Locate the cell with the specified text and output its (x, y) center coordinate. 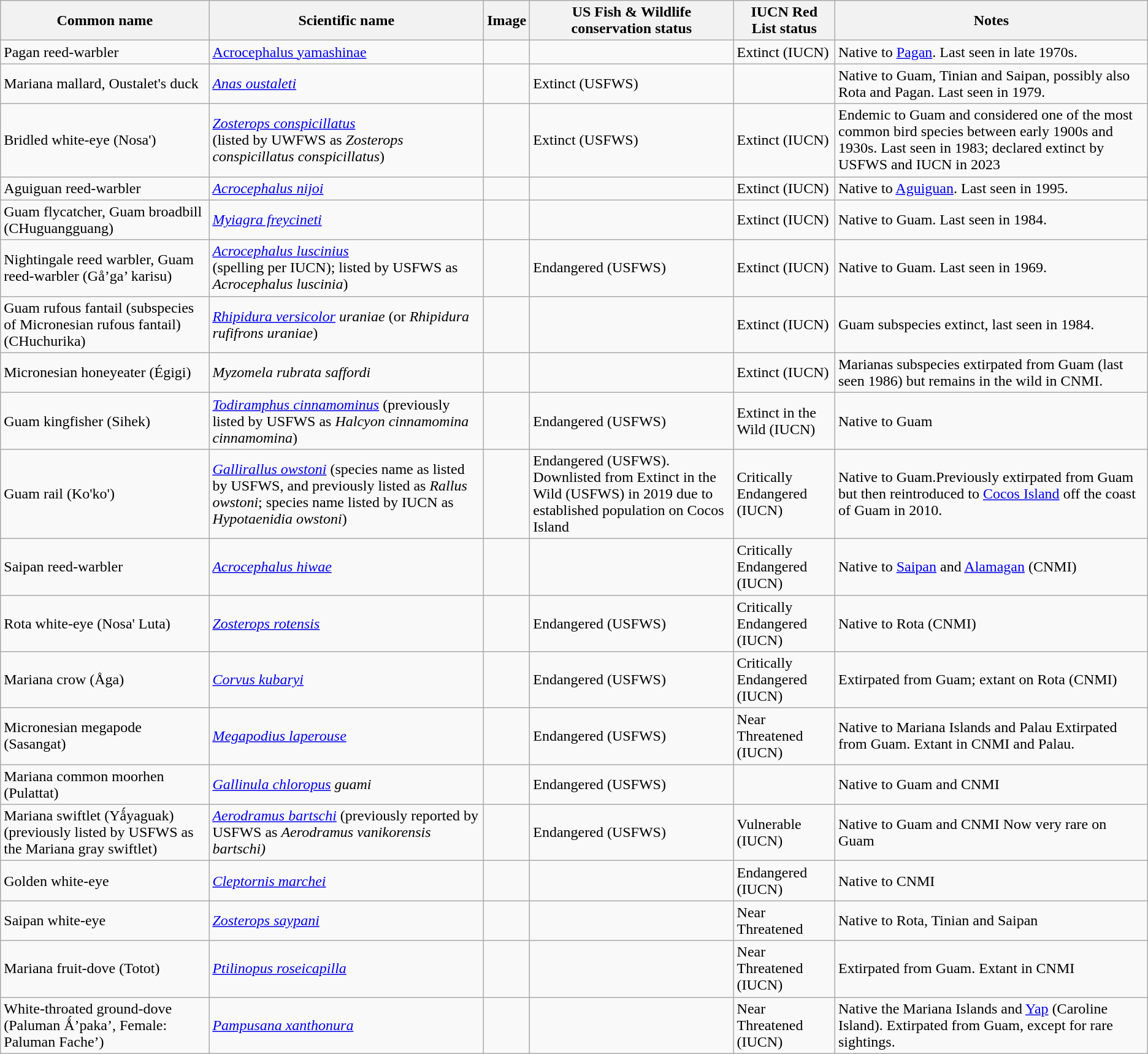
Cleptornis marchei (346, 880)
Acrocephalus luscinius(spelling per IUCN); listed by USFWS as Acrocephalus luscinia) (346, 268)
Image (507, 21)
Acrocephalus hiwae (346, 567)
Endangered (IUCN) (784, 880)
Aguiguan reed-warbler (105, 188)
Native to Pagan. Last seen in late 1970s. (991, 52)
Gallinula chloropus guami (346, 785)
Gallirallus owstoni (species name as listed by USFWS, and previously listed as Rallus owstoni; species name listed by IUCN as Hypotaenidia owstoni) (346, 494)
Ptilinopus roseicapilla (346, 969)
Mariana swiftlet (Yǻyaguak) (previously listed by USFWS as the Mariana gray swiftlet) (105, 833)
Mariana fruit-dove (Totot) (105, 969)
Native to Rota (CNMI) (991, 623)
Extinct in the Wild (IUCN) (784, 421)
Guam subspecies extinct, last seen in 1984. (991, 324)
Extirpated from Guam. Extant in CNMI (991, 969)
Mariana common moorhen (Pulattat) (105, 785)
Zosterops conspicillatus(listed by UWFWS as Zosterops conspicillatus conspicillatus) (346, 140)
Zosterops saypani (346, 921)
Aerodramus bartschi (previously reported by USFWS as Aerodramus vanikorensis bartschi) (346, 833)
Native to Saipan and Alamagan (CNMI) (991, 567)
Native to Guam (991, 421)
Scientific name (346, 21)
Micronesian honeyeater (Égigi) (105, 373)
Near Threatened (784, 921)
Megapodius laperouse (346, 736)
Guam rufous fantail (subspecies of Micronesian rufous fantail) (CHuchurika) (105, 324)
Pampusana xanthonura (346, 1025)
Rhipidura versicolor uraniae (or Rhipidura rufifrons uraniae) (346, 324)
Endangered (USFWS).Downlisted from Extinct in the Wild (USFWS) in 2019 due to established population on Cocos Island (632, 494)
US Fish & Wildlife conservation status (632, 21)
Mariana mallard, Oustalet's duck (105, 83)
Zosterops rotensis (346, 623)
Rota white-eye (Nosa' Luta) (105, 623)
Acrocephalus yamashinae (346, 52)
Native to CNMI (991, 880)
Notes (991, 21)
Bridled white-eye (Nosa') (105, 140)
Guam rail (Ko'ko') (105, 494)
Anas oustaleti (346, 83)
IUCN Red List status (784, 21)
White-throated ground-dove (Paluman Ǻ’paka’, Female: Paluman Fache’) (105, 1025)
Extirpated from Guam; extant on Rota (CNMI) (991, 680)
Guam flycatcher, Guam broadbill (CHuguangguang) (105, 220)
Golden white-eye (105, 880)
Micronesian megapode (Sasangat) (105, 736)
Native to Aguiguan. Last seen in 1995. (991, 188)
Pagan reed-warbler (105, 52)
Corvus kubaryi (346, 680)
Native the Mariana Islands and Yap (Caroline Island). Extirpated from Guam, except for rare sightings. (991, 1025)
Todiramphus cinnamominus (previously listed by USFWS as Halcyon cinnamomina cinnamomina) (346, 421)
Saipan reed-warbler (105, 567)
Nightingale reed warbler, Guam reed-warbler (Gå’ga’ karisu) (105, 268)
Native to Mariana Islands and Palau Extirpated from Guam. Extant in CNMI and Palau. (991, 736)
Native to Guam. Last seen in 1969. (991, 268)
Native to Guam, Tinian and Saipan, possibly also Rota and Pagan. Last seen in 1979. (991, 83)
Myiagra freycineti (346, 220)
Marianas subspecies extirpated from Guam (last seen 1986) but remains in the wild in CNMI. (991, 373)
Saipan white-eye (105, 921)
Native to Rota, Tinian and Saipan (991, 921)
Native to Guam and CNMI (991, 785)
Vulnerable (IUCN) (784, 833)
Mariana crow (Åga) (105, 680)
Native to Guam.Previously extirpated from Guam but then reintroduced to Cocos Island off the coast of Guam in 2010. (991, 494)
Native to Guam. Last seen in 1984. (991, 220)
Common name (105, 21)
Guam kingfisher (Sihek) (105, 421)
Myzomela rubrata saffordi (346, 373)
Native to Guam and CNMI Now very rare on Guam (991, 833)
Acrocephalus nijoi (346, 188)
